Search for the cell housing the specified text and yield its [X, Y] center coordinate. 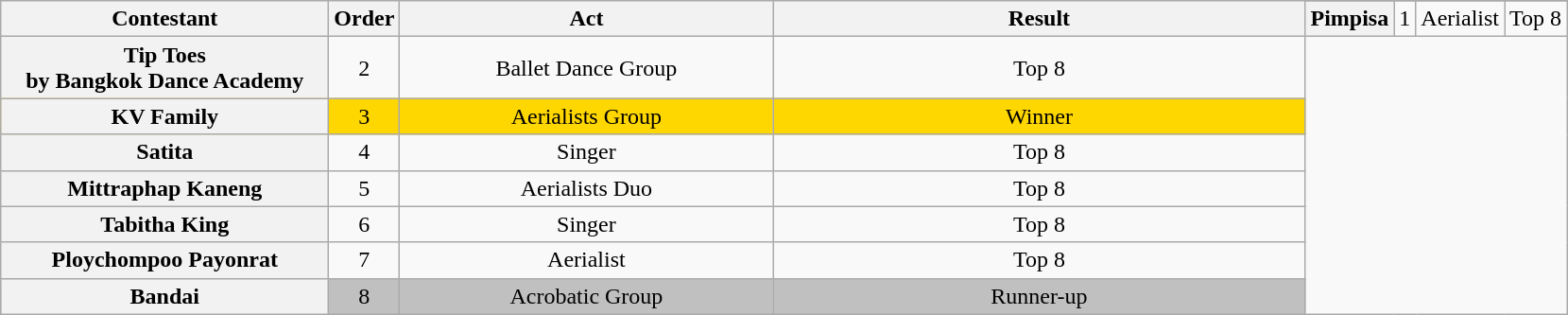
4 [365, 152]
Pimpisa [1350, 19]
Acrobatic Group [586, 296]
1 [1404, 19]
Winner [1040, 116]
KV Family [164, 116]
Aerialists Group [586, 116]
Runner-up [1040, 296]
Mittraphap Kaneng [164, 188]
Aerialists Duo [586, 188]
Tip Toesby Bangkok Dance Academy [164, 68]
7 [365, 260]
Result [1040, 19]
8 [365, 296]
6 [365, 224]
Order [365, 19]
5 [365, 188]
Act [586, 19]
Satita [164, 152]
Tabitha King [164, 224]
Ploychompoo Payonrat [164, 260]
3 [365, 116]
Contestant [164, 19]
Ballet Dance Group [586, 68]
Bandai [164, 296]
2 [365, 68]
